Detect which cell encompasses the target text, then output its (x, y) center coordinate. 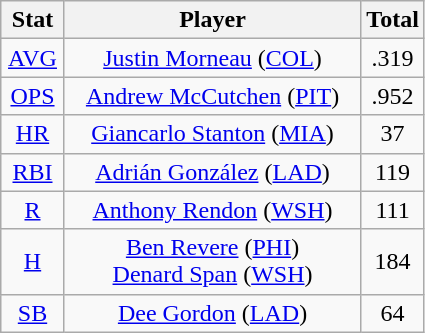
Stat (33, 20)
111 (393, 210)
64 (393, 313)
.319 (393, 58)
Player (212, 20)
Total (393, 20)
184 (393, 262)
Giancarlo Stanton (MIA) (212, 134)
Andrew McCutchen (PIT) (212, 96)
37 (393, 134)
OPS (33, 96)
R (33, 210)
AVG (33, 58)
Dee Gordon (LAD) (212, 313)
HR (33, 134)
Ben Revere (PHI)Denard Span (WSH) (212, 262)
Adrián González (LAD) (212, 172)
H (33, 262)
Anthony Rendon (WSH) (212, 210)
SB (33, 313)
RBI (33, 172)
119 (393, 172)
Justin Morneau (COL) (212, 58)
.952 (393, 96)
